From the cell containing the given text, extract its center point as [X, Y] coordinate. 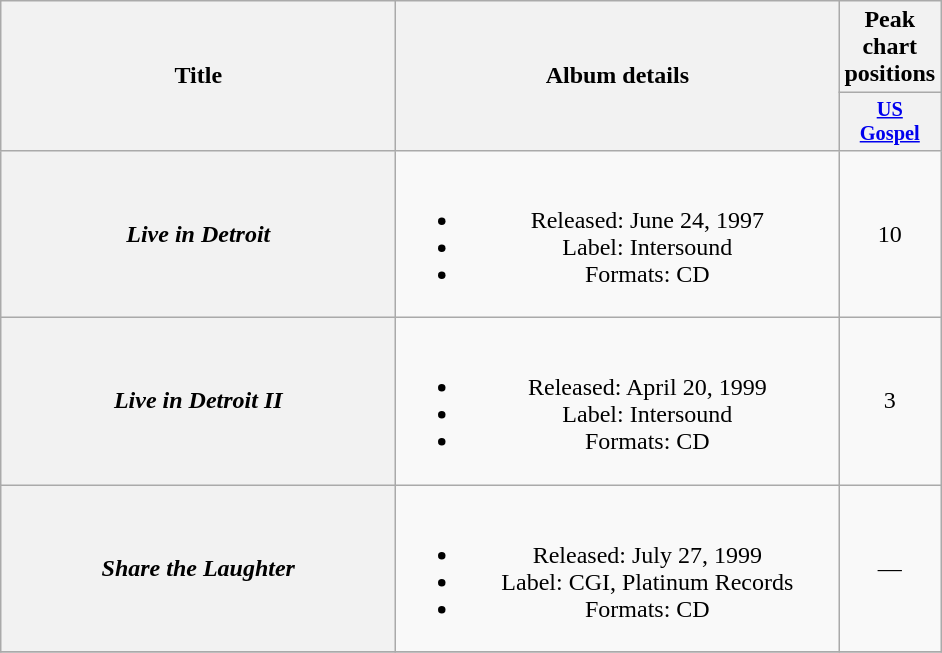
Live in Detroit II [198, 402]
Peak chart positions [890, 47]
Live in Detroit [198, 234]
USGospel [890, 122]
Released: June 24, 1997Label: IntersoundFormats: CD [618, 234]
Title [198, 76]
10 [890, 234]
3 [890, 402]
Released: July 27, 1999Label: CGI, Platinum RecordsFormats: CD [618, 568]
Share the Laughter [198, 568]
— [890, 568]
Released: April 20, 1999Label: IntersoundFormats: CD [618, 402]
Album details [618, 76]
